Pinpoint the cell where the given text exists, returning its [X, Y] midpoint coordinate. 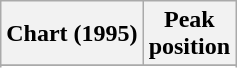
Peak position [189, 34]
Chart (1995) [72, 34]
